For the text-containing cell, return its midpoint in (x, y) coordinate format. 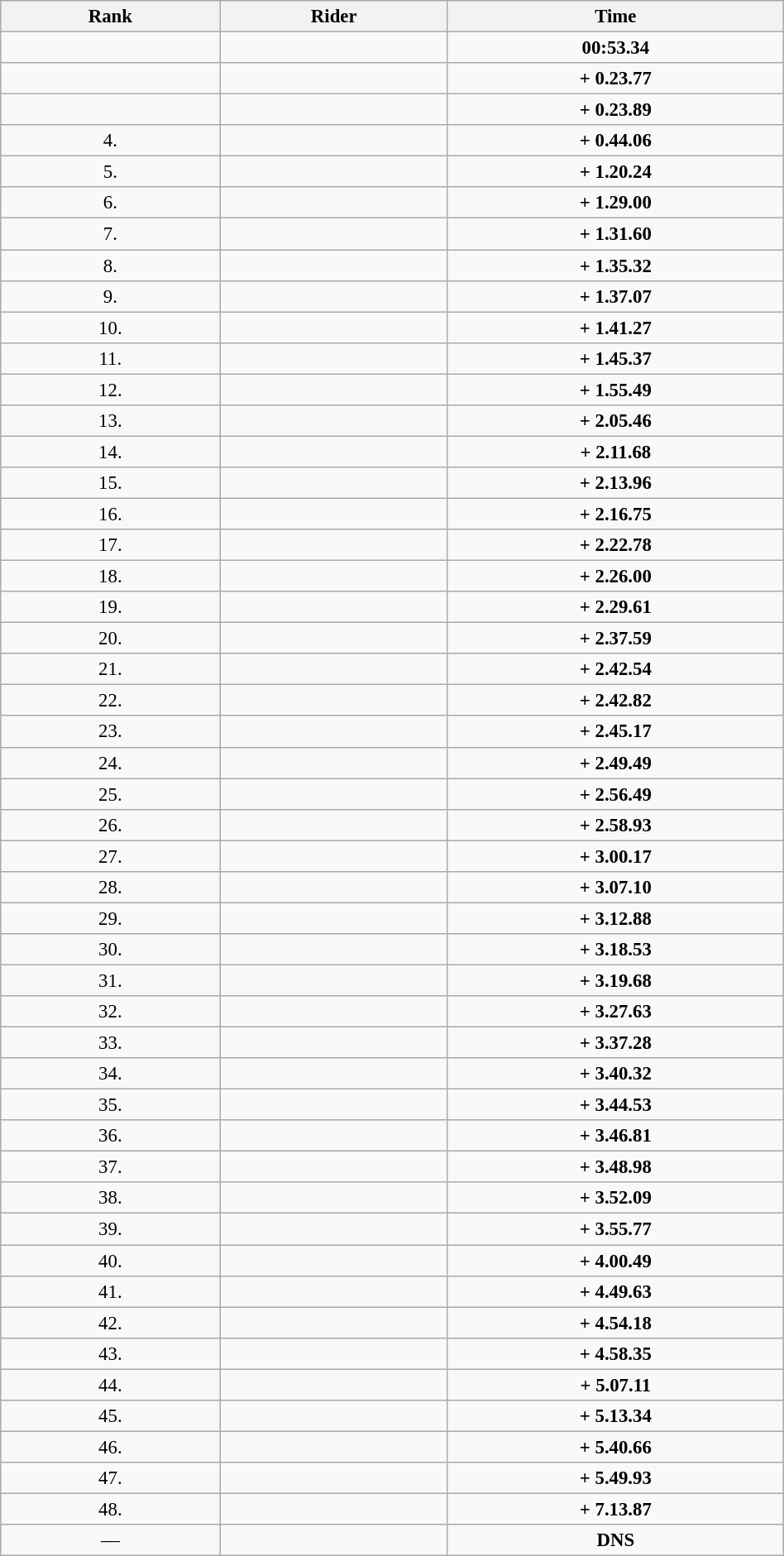
+ 4.54.18 (615, 1323)
25. (111, 794)
44. (111, 1385)
28. (111, 888)
27. (111, 856)
20. (111, 639)
+ 3.27.63 (615, 1012)
+ 2.42.54 (615, 669)
24. (111, 763)
15. (111, 483)
+ 1.45.37 (615, 358)
+ 2.58.93 (615, 825)
+ 1.20.24 (615, 172)
+ 1.35.32 (615, 266)
+ 3.19.68 (615, 980)
+ 3.40.32 (615, 1074)
+ 2.05.46 (615, 421)
47. (111, 1478)
11. (111, 358)
40. (111, 1261)
Rider (334, 17)
+ 1.55.49 (615, 390)
6. (111, 203)
32. (111, 1012)
+ 2.56.49 (615, 794)
36. (111, 1136)
+ 3.37.28 (615, 1043)
13. (111, 421)
7. (111, 234)
+ 3.12.88 (615, 918)
00:53.34 (615, 48)
42. (111, 1323)
+ 2.26.00 (615, 577)
+ 1.37.07 (615, 296)
+ 2.45.17 (615, 732)
+ 2.22.78 (615, 545)
Time (615, 17)
+ 1.31.60 (615, 234)
+ 5.40.66 (615, 1447)
+ 3.52.09 (615, 1199)
+ 0.23.89 (615, 110)
46. (111, 1447)
+ 3.55.77 (615, 1229)
Rank (111, 17)
— (111, 1540)
10. (111, 328)
5. (111, 172)
+ 4.58.35 (615, 1353)
21. (111, 669)
+ 2.11.68 (615, 452)
38. (111, 1199)
14. (111, 452)
43. (111, 1353)
12. (111, 390)
+ 5.49.93 (615, 1478)
18. (111, 577)
29. (111, 918)
+ 5.07.11 (615, 1385)
30. (111, 950)
+ 3.18.53 (615, 950)
+ 0.44.06 (615, 141)
19. (111, 607)
+ 2.16.75 (615, 514)
8. (111, 266)
+ 0.23.77 (615, 79)
4. (111, 141)
+ 2.29.61 (615, 607)
+ 2.37.59 (615, 639)
+ 4.49.63 (615, 1291)
39. (111, 1229)
17. (111, 545)
16. (111, 514)
+ 5.13.34 (615, 1416)
+ 2.42.82 (615, 701)
+ 2.13.96 (615, 483)
26. (111, 825)
+ 7.13.87 (615, 1509)
+ 1.29.00 (615, 203)
+ 2.49.49 (615, 763)
+ 3.44.53 (615, 1105)
23. (111, 732)
DNS (615, 1540)
48. (111, 1509)
37. (111, 1167)
41. (111, 1291)
33. (111, 1043)
+ 4.00.49 (615, 1261)
+ 3.00.17 (615, 856)
45. (111, 1416)
+ 1.41.27 (615, 328)
35. (111, 1105)
9. (111, 296)
34. (111, 1074)
+ 3.48.98 (615, 1167)
+ 3.07.10 (615, 888)
22. (111, 701)
+ 3.46.81 (615, 1136)
31. (111, 980)
